Detect which cell encompasses the target text, then output its [x, y] center coordinate. 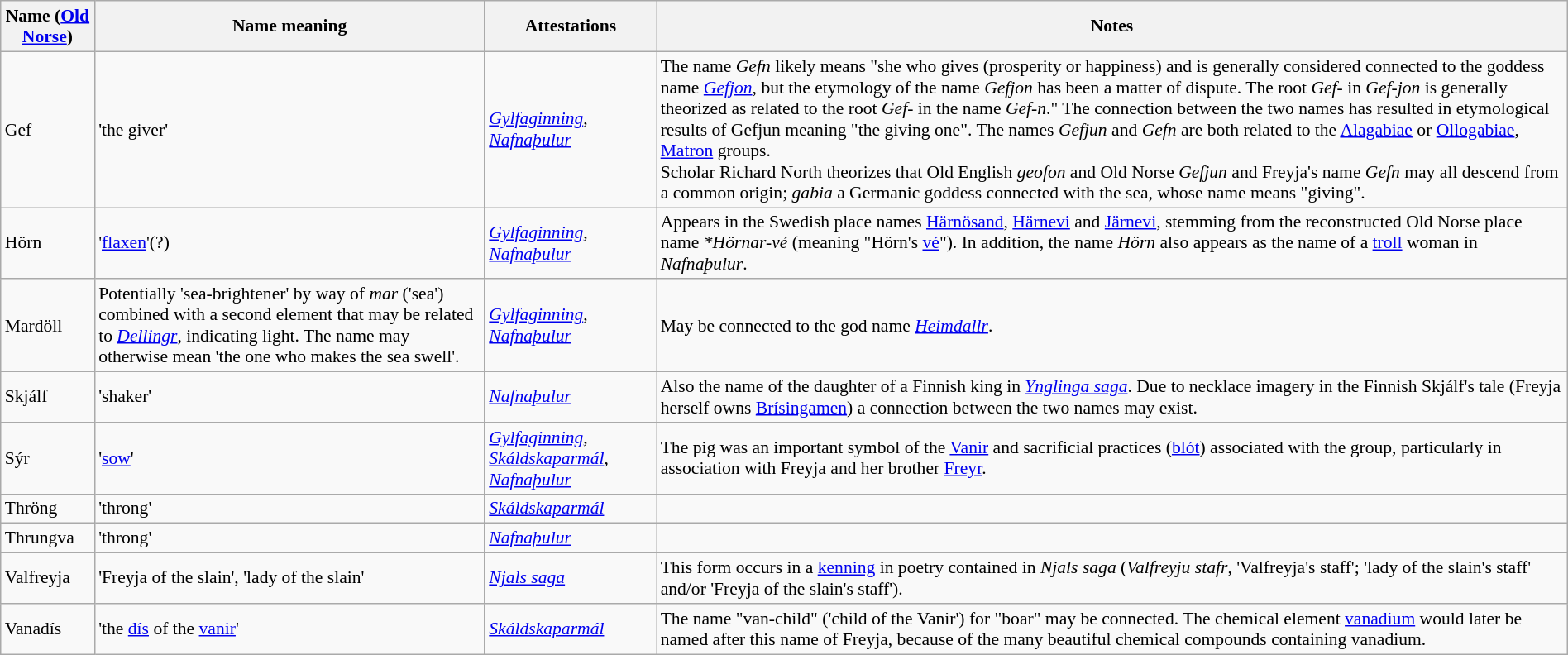
Vanadís [48, 629]
'flaxen'(?) [289, 243]
Valfreyja [48, 579]
Thröng [48, 509]
Gylfaginning, Skáldskaparmál, Nafnaþulur [571, 458]
Sýr [48, 458]
Attestations [571, 26]
Skjálf [48, 397]
Hörn [48, 243]
Name meaning [289, 26]
'the giver' [289, 129]
Name (Old Norse) [48, 26]
Notes [1112, 26]
'sow' [289, 458]
May be connected to the god name Heimdallr. [1112, 326]
Gef [48, 129]
'shaker' [289, 397]
Njals saga [571, 579]
'the dís of the vanir' [289, 629]
Thrungva [48, 538]
Mardöll [48, 326]
'Freyja of the slain', 'lady of the slain' [289, 579]
